Search for the cell housing the specified text and yield its (x, y) center coordinate. 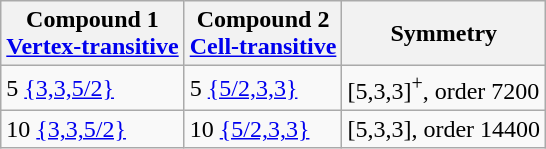
Symmetry (444, 34)
10 {5/2,3,3} (263, 129)
5 {3,3,5/2} (92, 88)
[5,3,3], order 14400 (444, 129)
Compound 1Vertex-transitive (92, 34)
10 {3,3,5/2} (92, 129)
[5,3,3]+, order 7200 (444, 88)
5 {5/2,3,3} (263, 88)
Compound 2Cell-transitive (263, 34)
